Provide the (X, Y) coordinate of the cell's center where the given text is located.  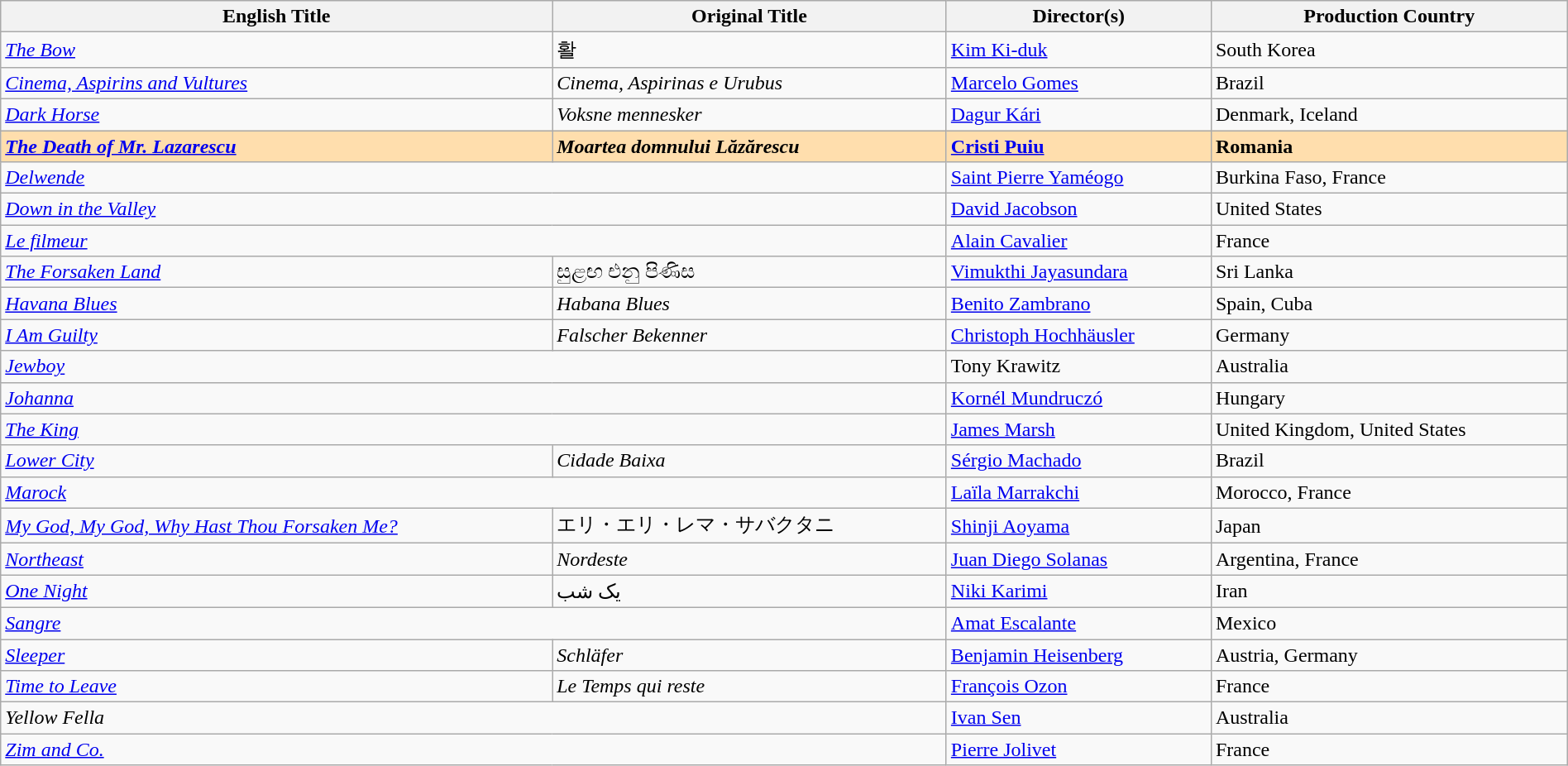
Juan Diego Solanas (1078, 559)
Nordeste (749, 559)
Vimukthi Jayasundara (1078, 272)
Northeast (276, 559)
United States (1389, 209)
Jewboy (474, 366)
The Death of Mr. Lazarescu (276, 146)
Ivan Sen (1078, 718)
Laïla Marrakchi (1078, 492)
My God, My God, Why Hast Thou Forsaken Me? (276, 526)
Cinema, Aspirins and Vultures (276, 83)
Argentina, France (1389, 559)
Hungary (1389, 398)
Marcelo Gomes (1078, 83)
Mexico (1389, 623)
Schläfer (749, 654)
Spain, Cuba (1389, 304)
Kornél Mundruczó (1078, 398)
Japan (1389, 526)
Johanna (474, 398)
සුළඟ එනු පිණිස (749, 272)
The Forsaken Land (276, 272)
Germany (1389, 335)
Shinji Aoyama (1078, 526)
Le filmeur (474, 241)
Voksne mennesker (749, 114)
James Marsh (1078, 429)
Kim Ki-duk (1078, 50)
Yellow Fella (474, 718)
Director(s) (1078, 17)
Falscher Bekenner (749, 335)
یک شب (749, 591)
South Korea (1389, 50)
Cinema, Aspirinas e Urubus (749, 83)
Cristi Puiu (1078, 146)
Christoph Hochhäusler (1078, 335)
Sérgio Machado (1078, 461)
Austria, Germany (1389, 654)
エリ・エリ・レマ・サバクタニ (749, 526)
David Jacobson (1078, 209)
Sleeper (276, 654)
The Bow (276, 50)
Le Temps qui reste (749, 687)
Alain Cavalier (1078, 241)
Saint Pierre Yaméogo (1078, 178)
Denmark, Iceland (1389, 114)
Benjamin Heisenberg (1078, 654)
François Ozon (1078, 687)
Morocco, France (1389, 492)
Pierre Jolivet (1078, 749)
Time to Leave (276, 687)
Amat Escalante (1078, 623)
United Kingdom, United States (1389, 429)
Dark Horse (276, 114)
활 (749, 50)
Dagur Kári (1078, 114)
Niki Karimi (1078, 591)
Havana Blues (276, 304)
Romania (1389, 146)
Moartea domnului Lăzărescu (749, 146)
Burkina Faso, France (1389, 178)
Habana Blues (749, 304)
Cidade Baixa (749, 461)
I Am Guilty (276, 335)
Marock (474, 492)
Zim and Co. (474, 749)
Delwende (474, 178)
One Night (276, 591)
Down in the Valley (474, 209)
Tony Krawitz (1078, 366)
Production Country (1389, 17)
English Title (276, 17)
Sri Lanka (1389, 272)
Sangre (474, 623)
The King (474, 429)
Iran (1389, 591)
Benito Zambrano (1078, 304)
Lower City (276, 461)
Original Title (749, 17)
